Provide the [X, Y] coordinate of the cell's center where the given text is located.  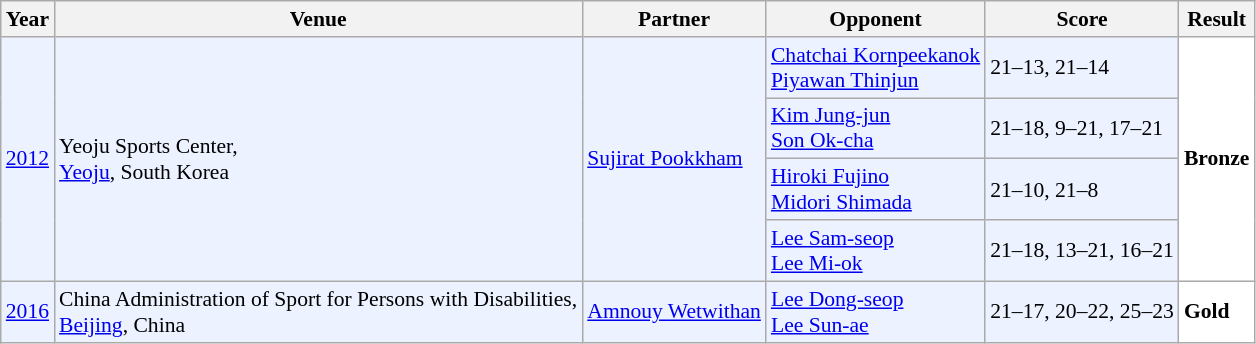
Bronze [1217, 159]
Amnouy Wetwithan [674, 312]
2016 [28, 312]
21–13, 21–14 [1082, 68]
21–18, 9–21, 17–21 [1082, 128]
China Administration of Sport for Persons with Disabilities,Beijing, China [318, 312]
Score [1082, 19]
Lee Dong-seop Lee Sun-ae [876, 312]
21–10, 21–8 [1082, 190]
2012 [28, 159]
Result [1217, 19]
Sujirat Pookkham [674, 159]
Lee Sam-seop Lee Mi-ok [876, 250]
21–17, 20–22, 25–23 [1082, 312]
Kim Jung-jun Son Ok-cha [876, 128]
Venue [318, 19]
Opponent [876, 19]
Chatchai Kornpeekanok Piyawan Thinjun [876, 68]
21–18, 13–21, 16–21 [1082, 250]
Hiroki Fujino Midori Shimada [876, 190]
Partner [674, 19]
Yeoju Sports Center,Yeoju, South Korea [318, 159]
Gold [1217, 312]
Year [28, 19]
